Scan for the cell matching the given text and deliver its [X, Y] coordinate at center. 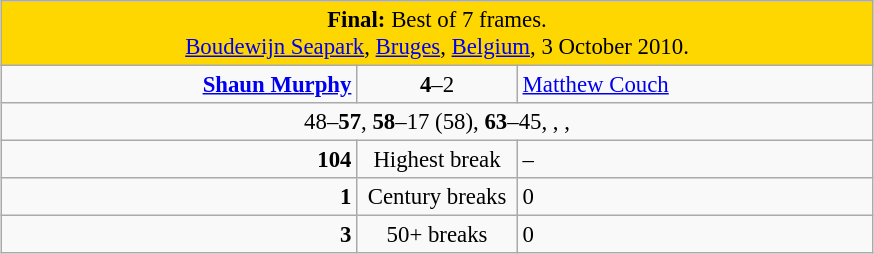
Matthew Couch [695, 85]
4–2 [438, 85]
Highest break [438, 160]
Century breaks [438, 197]
Shaun Murphy [179, 85]
1 [179, 197]
50+ breaks [438, 235]
Final: Best of 7 frames.Boudewijn Seapark, Bruges, Belgium, 3 October 2010. [437, 34]
48–57, 58–17 (58), 63–45, , , [437, 122]
– [695, 160]
3 [179, 235]
104 [179, 160]
